Identify which cell holds the provided text, then report its [X, Y] central coordinate. 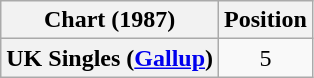
Chart (1987) [110, 20]
Position [266, 20]
5 [266, 58]
UK Singles (Gallup) [110, 58]
